Find where the given text appears and provide that cell's center as [x, y] coordinate. 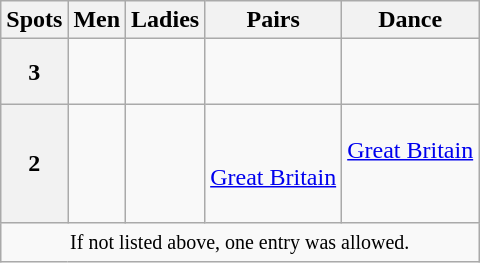
2 [34, 164]
3 [34, 72]
If not listed above, one entry was allowed. [240, 242]
Ladies [166, 20]
Spots [34, 20]
Dance [410, 20]
Men [97, 20]
Pairs [274, 20]
